Find where the given text appears and provide that cell's center as [X, Y] coordinate. 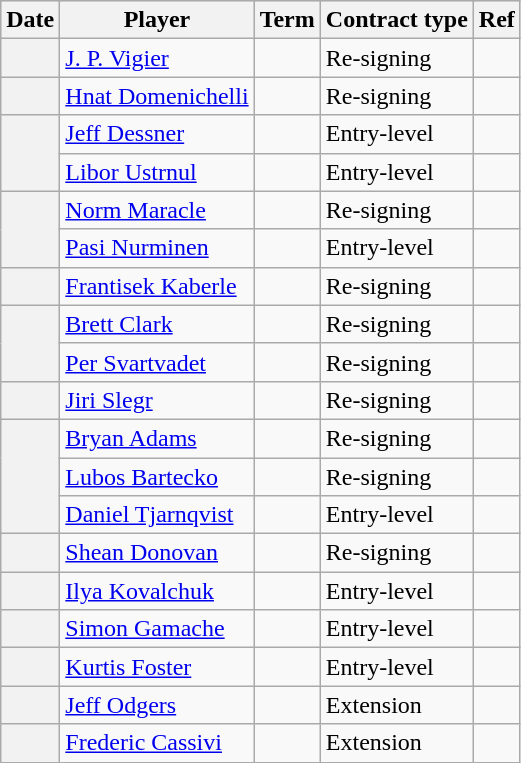
Kurtis Foster [157, 667]
Ilya Kovalchuk [157, 591]
Jiri Slegr [157, 400]
Term [287, 20]
Brett Clark [157, 324]
Shean Donovan [157, 553]
Pasi Nurminen [157, 248]
Player [157, 20]
Jeff Odgers [157, 705]
Simon Gamache [157, 629]
Per Svartvadet [157, 362]
Lubos Bartecko [157, 477]
Frederic Cassivi [157, 743]
Ref [496, 20]
Daniel Tjarnqvist [157, 515]
Jeff Dessner [157, 134]
Date [30, 20]
Bryan Adams [157, 438]
Contract type [396, 20]
Libor Ustrnul [157, 172]
Hnat Domenichelli [157, 96]
Norm Maracle [157, 210]
J. P. Vigier [157, 58]
Frantisek Kaberle [157, 286]
